Find where the given text appears and provide that cell's center as [X, Y] coordinate. 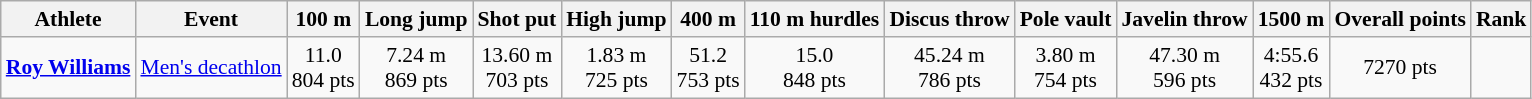
Pole vault [1066, 19]
13.60 m703 pts [518, 68]
Javelin throw [1184, 19]
7.24 m869 pts [416, 68]
Long jump [416, 19]
3.80 m754 pts [1066, 68]
Shot put [518, 19]
Rank [1502, 19]
7270 pts [1400, 68]
100 m [324, 19]
Discus throw [949, 19]
1500 m [1292, 19]
4:55.6432 pts [1292, 68]
Overall points [1400, 19]
Men's decathlon [210, 68]
47.30 m596 pts [1184, 68]
11.0804 pts [324, 68]
400 m [708, 19]
110 m hurdles [815, 19]
1.83 m725 pts [616, 68]
15.0848 pts [815, 68]
51.2753 pts [708, 68]
45.24 m786 pts [949, 68]
Athlete [68, 19]
High jump [616, 19]
Roy Williams [68, 68]
Event [210, 19]
